Find where the given text appears and provide that cell's center as [x, y] coordinate. 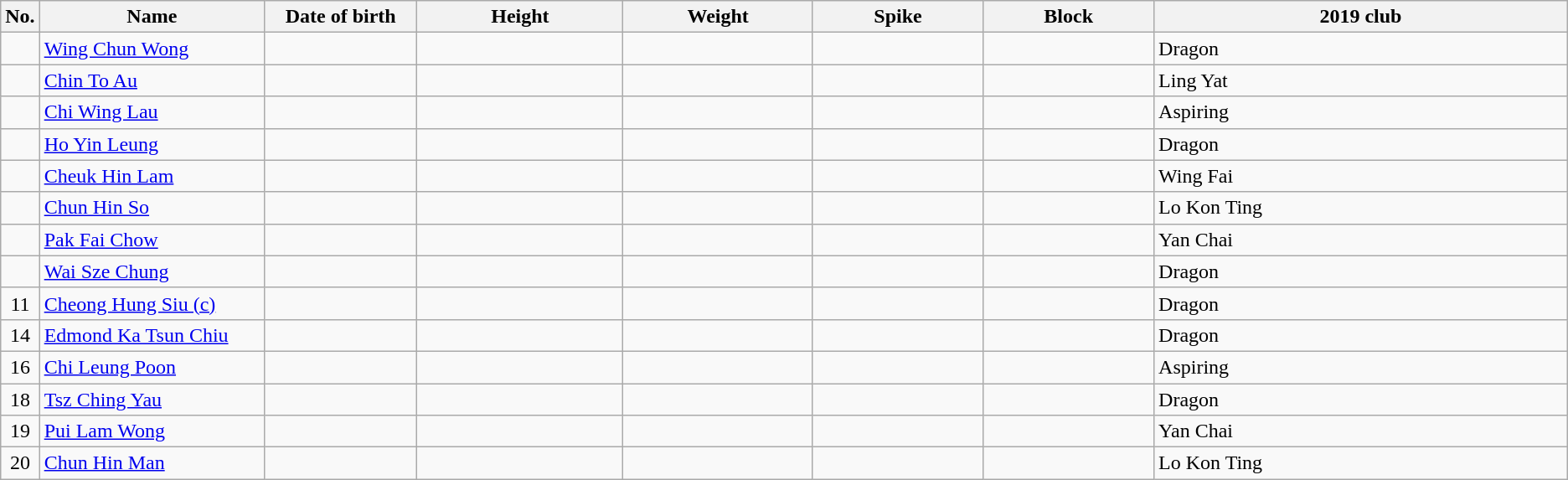
Edmond Ka Tsun Chiu [152, 335]
No. [20, 17]
Weight [718, 17]
2019 club [1361, 17]
19 [20, 431]
Block [1069, 17]
14 [20, 335]
Chun Hin Man [152, 463]
Chun Hin So [152, 208]
Chi Leung Poon [152, 367]
Chi Wing Lau [152, 112]
Tsz Ching Yau [152, 400]
Ho Yin Leung [152, 144]
16 [20, 367]
Wai Sze Chung [152, 271]
18 [20, 400]
Wing Chun Wong [152, 49]
Height [520, 17]
Wing Fai [1361, 176]
11 [20, 303]
Name [152, 17]
20 [20, 463]
Spike [898, 17]
Cheong Hung Siu (c) [152, 303]
Pak Fai Chow [152, 240]
Cheuk Hin Lam [152, 176]
Pui Lam Wong [152, 431]
Chin To Au [152, 80]
Date of birth [341, 17]
Ling Yat [1361, 80]
